Detect which cell encompasses the target text, then output its [x, y] center coordinate. 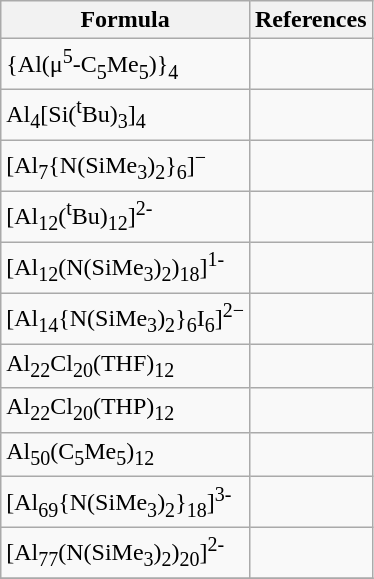
[Al69{N(SiMe3)2}18]3- [126, 502]
[Al14{N(SiMe3)2}6I6]2− [126, 318]
[Al7{N(SiMe3)2}6]− [126, 166]
Formula [126, 20]
{Al(μ5-C5Me5)}4 [126, 64]
References [310, 20]
Al4[Si(tBu)3]4 [126, 116]
[Al12(N(SiMe3)2)18]1- [126, 268]
[Al12(tBu)12]2- [126, 216]
Al50(C5Me5)12 [126, 455]
Al22Cl20(THP)12 [126, 410]
[Al77(N(SiMe3)2)20]2- [126, 554]
Al22Cl20(THF)12 [126, 366]
